Pinpoint the cell where the given text exists, returning its (x, y) midpoint coordinate. 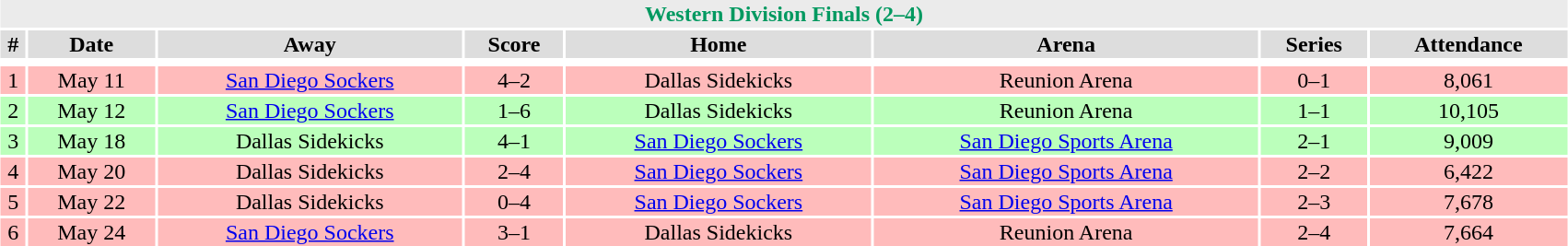
May 12 (92, 111)
May 18 (92, 141)
Series (1314, 44)
4 (13, 171)
Score (514, 44)
2–3 (1314, 202)
Arena (1066, 44)
1–1 (1314, 111)
0–4 (514, 202)
2–1 (1314, 141)
4–2 (514, 80)
4–1 (514, 141)
3–1 (514, 232)
Attendance (1469, 44)
Western Division Finals (2–4) (784, 14)
3 (13, 141)
5 (13, 202)
6,422 (1469, 171)
May 20 (92, 171)
7,664 (1469, 232)
May 11 (92, 80)
2–2 (1314, 171)
9,009 (1469, 141)
1 (13, 80)
May 22 (92, 202)
May 24 (92, 232)
6 (13, 232)
Home (719, 44)
Away (310, 44)
0–1 (1314, 80)
8,061 (1469, 80)
1–6 (514, 111)
2 (13, 111)
10,105 (1469, 111)
# (13, 44)
7,678 (1469, 202)
Date (92, 44)
